Provide the [x, y] coordinate of the cell's center where the given text is located.  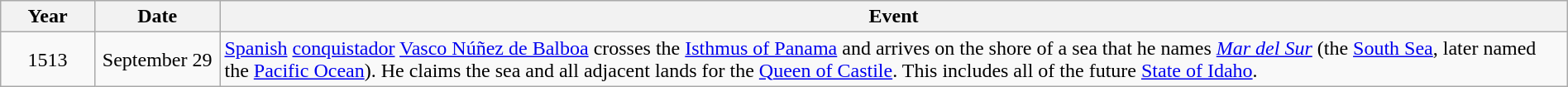
Date [157, 17]
Event [893, 17]
September 29 [157, 60]
Year [48, 17]
1513 [48, 60]
